Return the (X, Y) coordinate for the center point of the cell that contains the specified text.  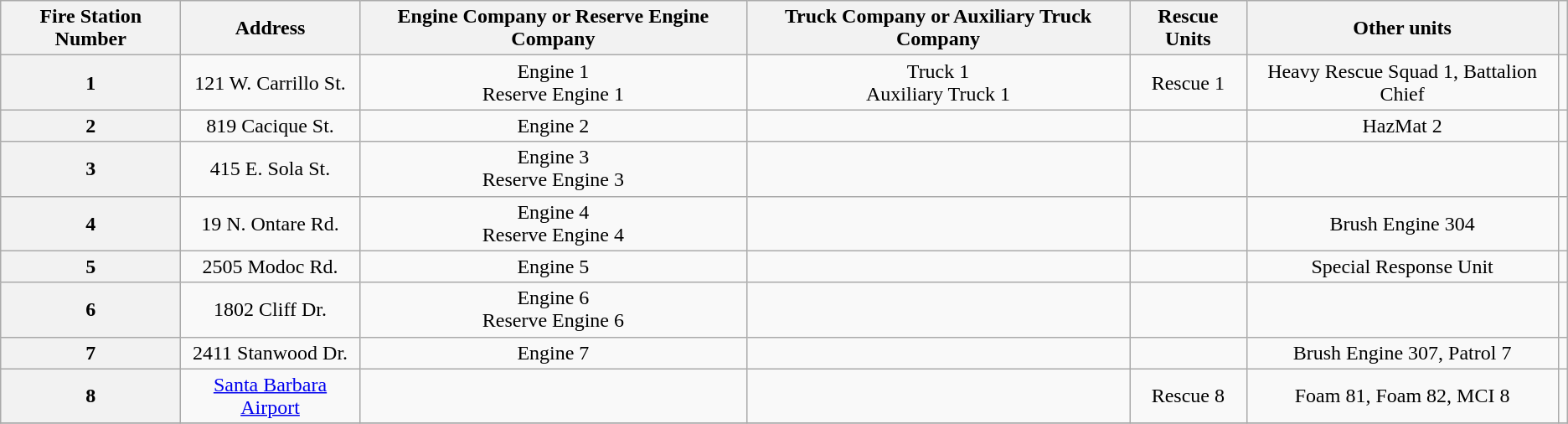
4 (90, 223)
2411 Stanwood Dr. (271, 353)
2505 Modoc Rd. (271, 266)
121 W. Carrillo St. (271, 82)
Fire Station Number (90, 28)
Engine Company or Reserve Engine Company (553, 28)
Brush Engine 307, Patrol 7 (1402, 353)
3 (90, 169)
819 Cacique St. (271, 126)
415 E. Sola St. (271, 169)
Truck Company or Auxiliary Truck Company (938, 28)
Engine 5 (553, 266)
Engine 1 Reserve Engine 1 (553, 82)
HazMat 2 (1402, 126)
1 (90, 82)
Rescue Units (1188, 28)
Truck 1 Auxiliary Truck 1 (938, 82)
Engine 4Reserve Engine 4 (553, 223)
Rescue 8 (1188, 396)
Engine 3 Reserve Engine 3 (553, 169)
Special Response Unit (1402, 266)
Santa Barbara Airport (271, 396)
Rescue 1 (1188, 82)
5 (90, 266)
Engine 7 (553, 353)
Address (271, 28)
Heavy Rescue Squad 1, Battalion Chief (1402, 82)
1802 Cliff Dr. (271, 310)
19 N. Ontare Rd. (271, 223)
2 (90, 126)
Engine 2 (553, 126)
7 (90, 353)
8 (90, 396)
Foam 81, Foam 82, MCI 8 (1402, 396)
Other units (1402, 28)
Engine 6Reserve Engine 6 (553, 310)
Brush Engine 304 (1402, 223)
6 (90, 310)
